Capture the cell that displays the provided text and extract its [x, y] central coordinate. 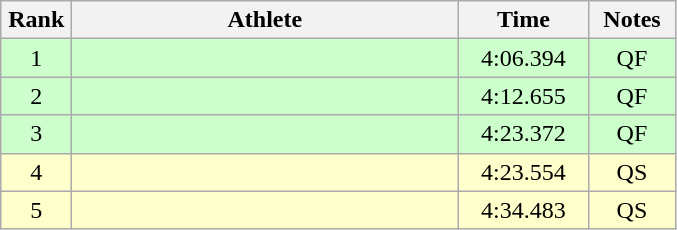
2 [36, 96]
4:34.483 [524, 210]
4 [36, 172]
5 [36, 210]
3 [36, 134]
4:23.554 [524, 172]
Time [524, 20]
4:23.372 [524, 134]
Athlete [265, 20]
Rank [36, 20]
4:06.394 [524, 58]
4:12.655 [524, 96]
Notes [632, 20]
1 [36, 58]
